Locate the cell with the specified text and output its (X, Y) center coordinate. 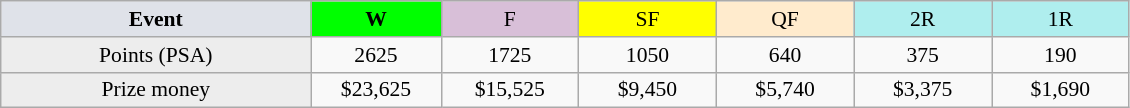
$15,525 (510, 90)
2625 (376, 55)
$9,450 (648, 90)
$1,690 (1061, 90)
1725 (510, 55)
W (376, 19)
$3,375 (923, 90)
QF (785, 19)
640 (785, 55)
1050 (648, 55)
F (510, 19)
Event (156, 19)
1R (1061, 19)
$23,625 (376, 90)
375 (923, 55)
SF (648, 19)
Points (PSA) (156, 55)
Prize money (156, 90)
2R (923, 19)
190 (1061, 55)
$5,740 (785, 90)
